Identify which cell holds the provided text, then report its (x, y) central coordinate. 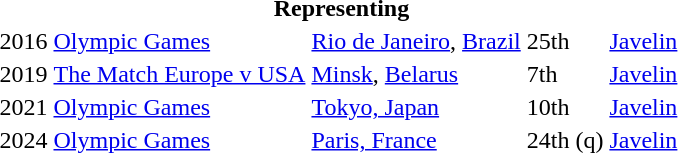
25th (565, 41)
Tokyo, Japan (416, 107)
10th (565, 107)
Minsk, Belarus (416, 74)
7th (565, 74)
The Match Europe v USA (180, 74)
Rio de Janeiro, Brazil (416, 41)
